Provide the [x, y] coordinate of the cell's center where the given text is located.  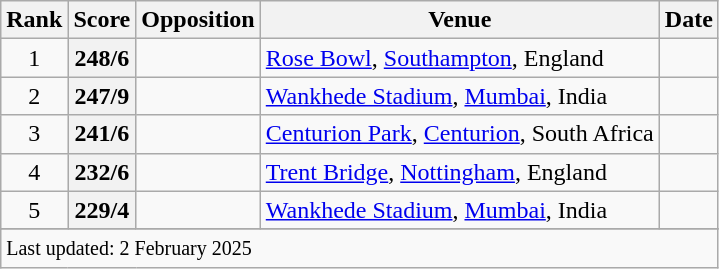
247/9 [102, 96]
229/4 [102, 210]
Trent Bridge, Nottingham, England [460, 172]
Last updated: 2 February 2025 [360, 248]
2 [34, 96]
241/6 [102, 134]
4 [34, 172]
232/6 [102, 172]
Centurion Park, Centurion, South Africa [460, 134]
5 [34, 210]
Date [688, 20]
Rank [34, 20]
Opposition [198, 20]
Venue [460, 20]
3 [34, 134]
Score [102, 20]
248/6 [102, 58]
Rose Bowl, Southampton, England [460, 58]
1 [34, 58]
